Detect which cell encompasses the target text, then output its (X, Y) center coordinate. 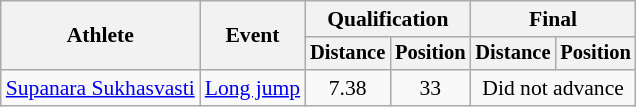
7.38 (348, 88)
Long jump (252, 88)
Athlete (100, 36)
Final (552, 19)
33 (430, 88)
Qualification (388, 19)
Supanara Sukhasvasti (100, 88)
Event (252, 36)
Did not advance (552, 88)
